For the text-containing cell, return its midpoint in [X, Y] coordinate format. 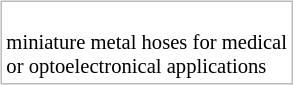
miniature metal hoses for medicalor optoelectronical applications [147, 44]
